Return [x, y] of the center of cell containing provided text 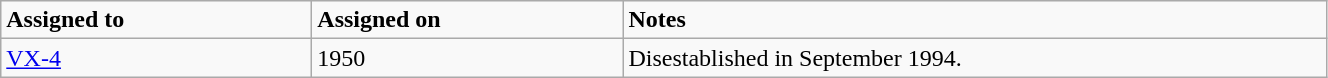
Assigned on [468, 20]
VX-4 [156, 58]
Notes [975, 20]
1950 [468, 58]
Assigned to [156, 20]
Disestablished in September 1994. [975, 58]
